Find where the given text appears and provide that cell's center as [x, y] coordinate. 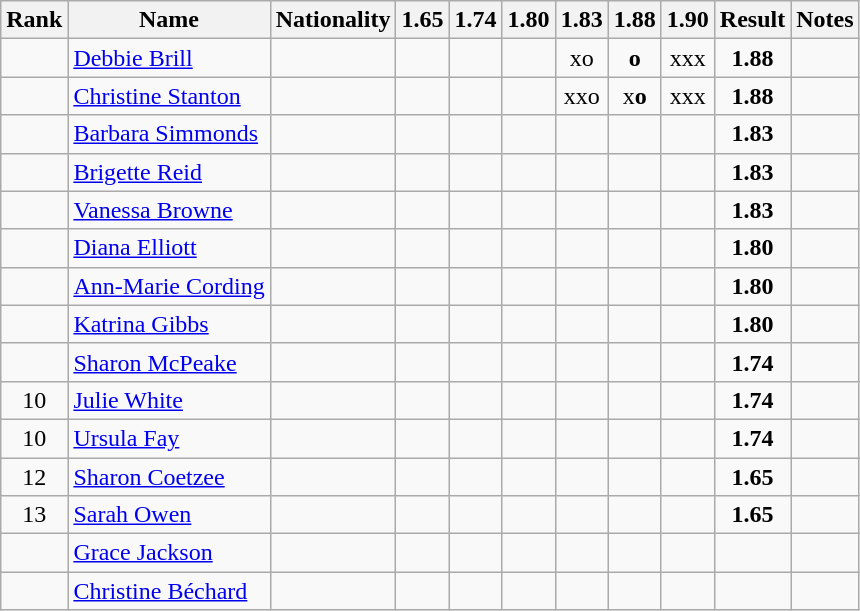
1.90 [688, 20]
Result [752, 20]
Sarah Owen [169, 515]
Sharon McPeake [169, 362]
Name [169, 20]
Christine Béchard [169, 591]
12 [34, 477]
Ursula Fay [169, 438]
Katrina Gibbs [169, 324]
Grace Jackson [169, 553]
Notes [825, 20]
xxo [582, 96]
13 [34, 515]
Barbara Simmonds [169, 134]
Brigette Reid [169, 172]
Rank [34, 20]
Diana Elliott [169, 248]
Nationality [333, 20]
Sharon Coetzee [169, 477]
o [634, 58]
Julie White [169, 400]
Christine Stanton [169, 96]
Vanessa Browne [169, 210]
Ann-Marie Cording [169, 286]
Debbie Brill [169, 58]
